Scan for the cell matching the given text and deliver its [X, Y] coordinate at center. 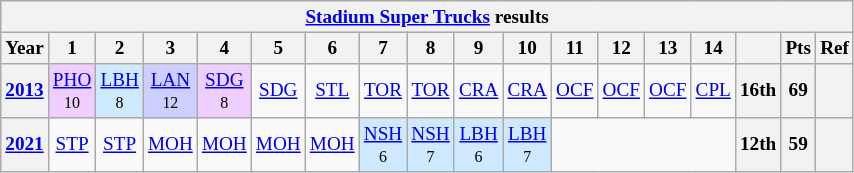
Ref [835, 48]
14 [713, 48]
12 [621, 48]
7 [383, 48]
SDG8 [224, 91]
4 [224, 48]
59 [798, 145]
2021 [25, 145]
2013 [25, 91]
8 [431, 48]
CPL [713, 91]
Pts [798, 48]
SDG [278, 91]
5 [278, 48]
9 [478, 48]
Year [25, 48]
1 [72, 48]
6 [332, 48]
PHO10 [72, 91]
STL [332, 91]
2 [120, 48]
LAN12 [170, 91]
11 [575, 48]
16th [758, 91]
12th [758, 145]
NSH6 [383, 145]
13 [668, 48]
LBH8 [120, 91]
69 [798, 91]
LBH7 [528, 145]
3 [170, 48]
Stadium Super Trucks results [428, 17]
10 [528, 48]
LBH6 [478, 145]
NSH7 [431, 145]
